For the text-containing cell, return its midpoint in [X, Y] coordinate format. 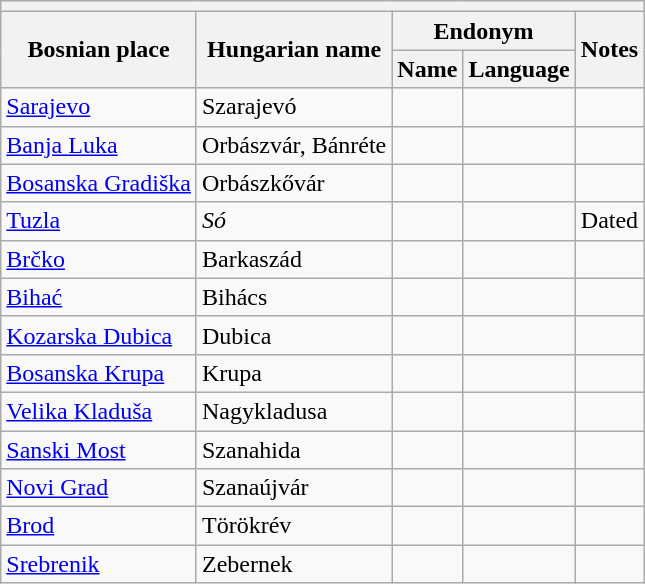
Srebrenik [99, 564]
Só [294, 221]
Language [519, 69]
Zebernek [294, 564]
Szanaújvár [294, 488]
Dubica [294, 335]
Novi Grad [99, 488]
Banja Luka [99, 145]
Bihać [99, 297]
Barkaszád [294, 259]
Bosanska Krupa [99, 373]
Bosanska Gradiška [99, 183]
Hungarian name [294, 50]
Bihács [294, 297]
Sarajevo [99, 107]
Szanahida [294, 449]
Brčko [99, 259]
Bosnian place [99, 50]
Sanski Most [99, 449]
Nagykladusa [294, 411]
Tuzla [99, 221]
Szarajevó [294, 107]
Törökrév [294, 526]
Name [428, 69]
Orbászvár, Bánréte [294, 145]
Endonym [484, 31]
Krupa [294, 373]
Brod [99, 526]
Orbászkővár [294, 183]
Dated [609, 221]
Velika Kladuša [99, 411]
Notes [609, 50]
Kozarska Dubica [99, 335]
